Determine the [x, y] coordinate at the center of the cell enclosing the given text.  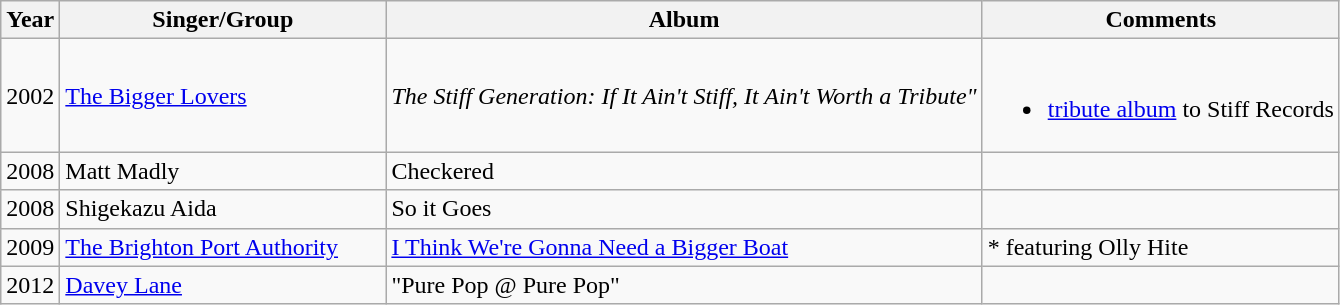
2012 [30, 285]
* featuring Olly Hite [1160, 247]
2002 [30, 96]
The Brighton Port Authority [223, 247]
Checkered [684, 171]
Davey Lane [223, 285]
"Pure Pop @ Pure Pop" [684, 285]
The Stiff Generation: If It Ain't Stiff, It Ain't Worth a Tribute" [684, 96]
So it Goes [684, 209]
Comments [1160, 20]
I Think We're Gonna Need a Bigger Boat [684, 247]
Singer/Group [223, 20]
Album [684, 20]
tribute album to Stiff Records [1160, 96]
2009 [30, 247]
Matt Madly [223, 171]
Year [30, 20]
Shigekazu Aida [223, 209]
The Bigger Lovers [223, 96]
